For the text-containing cell, return its midpoint in [X, Y] coordinate format. 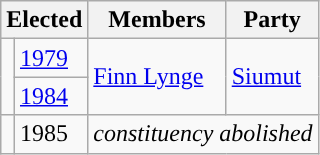
1984 [50, 96]
Members [157, 20]
Siumut [272, 77]
Party [272, 20]
constituency abolished [203, 134]
Elected [44, 20]
1985 [50, 134]
1979 [50, 58]
Finn Lynge [157, 77]
